Identify which cell holds the provided text, then report its [x, y] central coordinate. 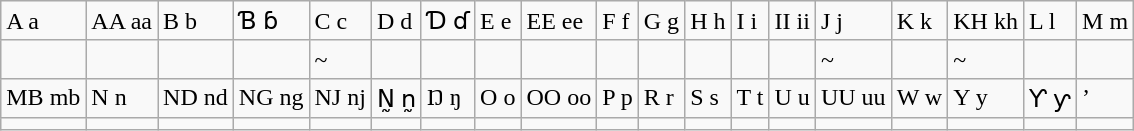
S s [708, 98]
OO oo [559, 98]
UU uu [853, 98]
Ŋ ŋ [448, 98]
B b [196, 21]
Ƴ ƴ [1050, 98]
‍~‍ [340, 59]
U u [792, 98]
ND nd [196, 98]
I i [750, 21]
F f [618, 21]
Ɓ ɓ [271, 21]
EE ee [559, 21]
E e [498, 21]
II ii [792, 21]
W w [920, 98]
MB mb [44, 98]
N̰ n̰ [396, 98]
O o [498, 98]
P p [618, 98]
’ [1106, 98]
D d [396, 21]
AA aa [122, 21]
R r [661, 98]
C c [340, 21]
~ [986, 59]
Ɗ ɗ [448, 21]
KH kh [986, 21]
A a [44, 21]
H h [708, 21]
G g [661, 21]
NG ng [271, 98]
~‍ [853, 59]
T t [750, 98]
N n [122, 98]
J j [853, 21]
L l [1050, 21]
K k [920, 21]
NJ nj [340, 98]
Y y [986, 98]
M m [1106, 21]
